Capture the cell that displays the provided text and extract its (X, Y) central coordinate. 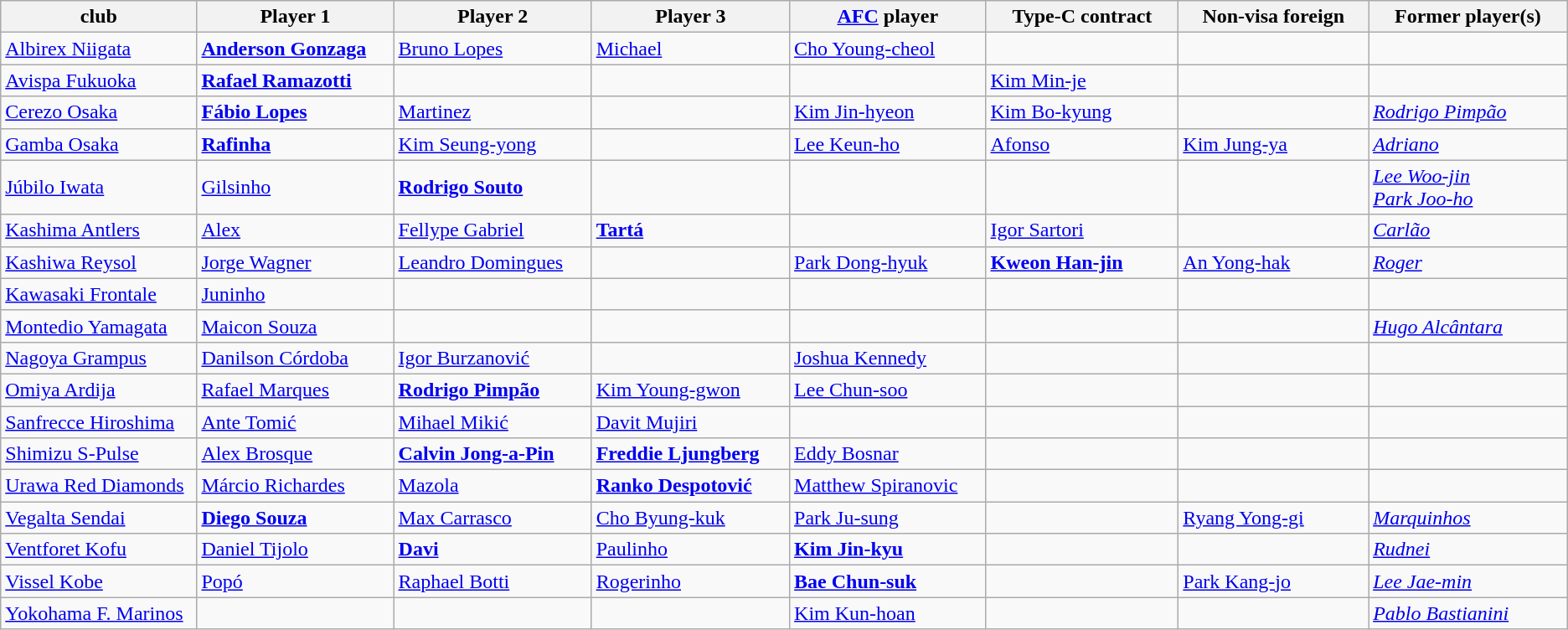
Kim Jin-hyeon (888, 112)
Leandro Domingues (493, 262)
Gilsinho (295, 188)
Shimizu S-Pulse (99, 454)
Mazola (493, 486)
Rafinha (295, 144)
Adriano (1468, 144)
Matthew Spiranovic (888, 486)
Maicon Souza (295, 326)
Kim Jin-kyu (888, 550)
Rodrigo Souto (493, 188)
club (99, 17)
Type-C contract (1082, 17)
Gamba Osaka (99, 144)
Rogerinho (690, 581)
Mihael Mikić (493, 421)
Player 1 (295, 17)
Igor Burzanović (493, 358)
Cho Young-cheol (888, 49)
Omiya Ardija (99, 390)
Jorge Wagner (295, 262)
Roger (1468, 262)
Player 3 (690, 17)
Park Ju-sung (888, 518)
Alex (295, 230)
Kashiwa Reysol (99, 262)
Joshua Kennedy (888, 358)
Kim Seung-yong (493, 144)
Cerezo Osaka (99, 112)
Bruno Lopes (493, 49)
Max Carrasco (493, 518)
Júbilo Iwata (99, 188)
Rudnei (1468, 550)
Nagoya Grampus (99, 358)
Anderson Gonzaga (295, 49)
Márcio Richardes (295, 486)
Hugo Alcântara (1468, 326)
AFC player (888, 17)
Rafael Ramazotti (295, 80)
Daniel Tijolo (295, 550)
Former player(s) (1468, 17)
Lee Jae-min (1468, 581)
Ranko Despotović (690, 486)
Eddy Bosnar (888, 454)
Park Kang-jo (1273, 581)
Sanfrecce Hiroshima (99, 421)
Bae Chun-suk (888, 581)
Kim Jung-ya (1273, 144)
Lee Woo-jin Park Joo-ho (1468, 188)
Alex Brosque (295, 454)
Ryang Yong-gi (1273, 518)
Fábio Lopes (295, 112)
Kim Min-je (1082, 80)
Kweon Han-jin (1082, 262)
Calvin Jong-a-Pin (493, 454)
Juninho (295, 294)
Ventforet Kofu (99, 550)
Park Dong-hyuk (888, 262)
Ante Tomić (295, 421)
Kawasaki Frontale (99, 294)
Montedio Yamagata (99, 326)
Michael (690, 49)
Lee Keun-ho (888, 144)
Tartá (690, 230)
Rafael Marques (295, 390)
Popó (295, 581)
Marquinhos (1468, 518)
Diego Souza (295, 518)
Davi (493, 550)
Martinez (493, 112)
Yokohama F. Marinos (99, 613)
Freddie Ljungberg (690, 454)
Danilson Córdoba (295, 358)
Cho Byung-kuk (690, 518)
An Yong-hak (1273, 262)
Kim Young-gwon (690, 390)
Raphael Botti (493, 581)
Kashima Antlers (99, 230)
Igor Sartori (1082, 230)
Vissel Kobe (99, 581)
Non-visa foreign (1273, 17)
Lee Chun-soo (888, 390)
Vegalta Sendai (99, 518)
Pablo Bastianini (1468, 613)
Urawa Red Diamonds (99, 486)
Kim Kun-hoan (888, 613)
Fellype Gabriel (493, 230)
Player 2 (493, 17)
Davit Mujiri (690, 421)
Kim Bo-kyung (1082, 112)
Afonso (1082, 144)
Paulinho (690, 550)
Avispa Fukuoka (99, 80)
Carlão (1468, 230)
Albirex Niigata (99, 49)
